Extract the [X, Y] coordinate from the center of the cell holding the provided text.  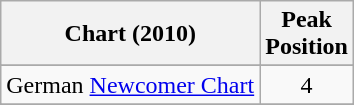
Chart (2010) [130, 34]
4 [307, 85]
German Newcomer Chart [130, 85]
PeakPosition [307, 34]
